Locate the cell with the specified text and output its (X, Y) center coordinate. 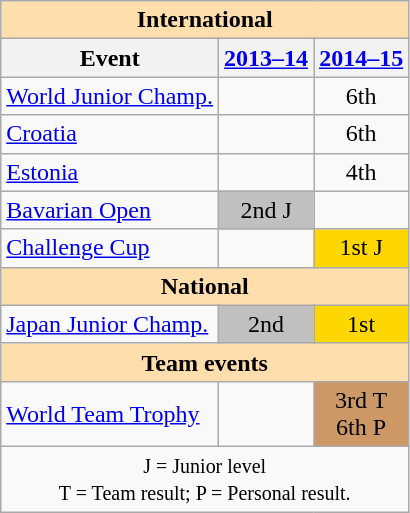
1st J (362, 248)
Challenge Cup (110, 248)
Croatia (110, 134)
Japan Junior Champ. (110, 324)
Team events (205, 362)
World Team Trophy (110, 414)
World Junior Champ. (110, 96)
2nd J (266, 210)
International (205, 20)
2013–14 (266, 58)
1st (362, 324)
J = Junior level T = Team result; P = Personal result. (205, 478)
National (205, 286)
2nd (266, 324)
Bavarian Open (110, 210)
Event (110, 58)
2014–15 (362, 58)
4th (362, 172)
Estonia (110, 172)
3rd T 6th P (362, 414)
